Return the (X, Y) coordinate for the center point of the cell that contains the specified text.  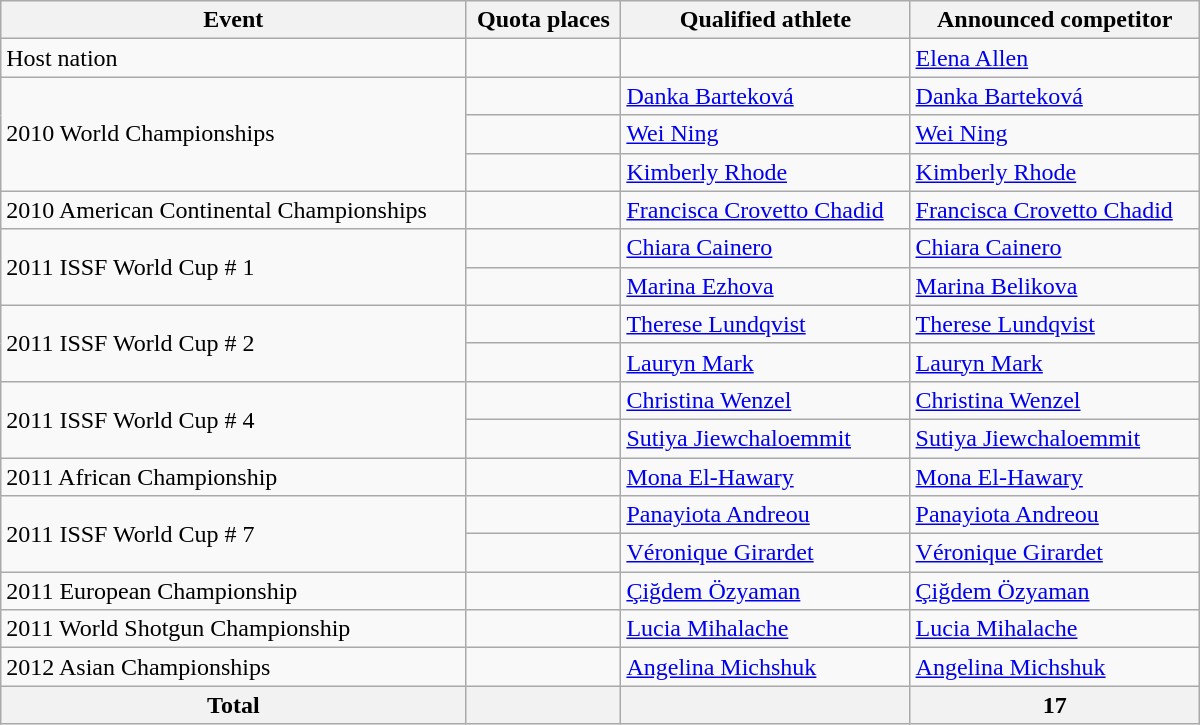
Qualified athlete (766, 20)
2011 European Championship (234, 591)
Marina Ezhova (766, 286)
2011 ISSF World Cup # 1 (234, 267)
2010 World Championships (234, 134)
Quota places (544, 20)
2010 American Continental Championships (234, 210)
2011 ISSF World Cup # 2 (234, 343)
2012 Asian Championships (234, 667)
Host nation (234, 58)
2011 ISSF World Cup # 7 (234, 534)
Total (234, 705)
Elena Allen (1054, 58)
Event (234, 20)
Announced competitor (1054, 20)
2011 ISSF World Cup # 4 (234, 419)
2011 World Shotgun Championship (234, 629)
17 (1054, 705)
2011 African Championship (234, 477)
Marina Belikova (1054, 286)
